Pinpoint the cell where the given text exists, returning its [X, Y] midpoint coordinate. 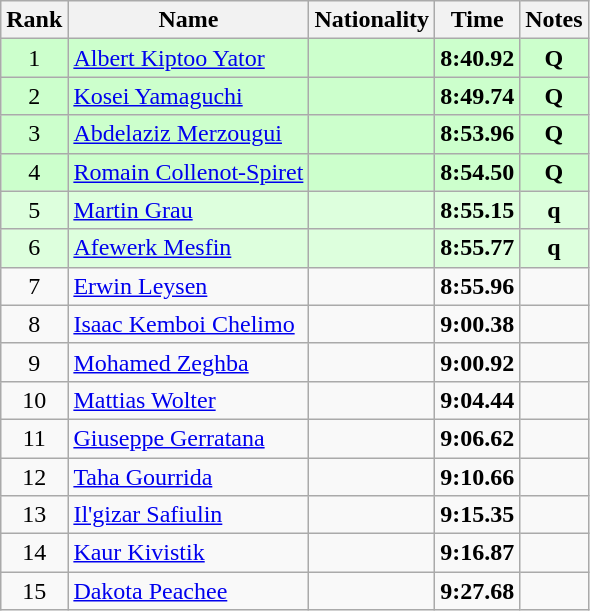
Name [188, 20]
Kaur Kivistik [188, 553]
8:55.15 [478, 210]
9:06.62 [478, 438]
12 [34, 477]
Albert Kiptoo Yator [188, 58]
Kosei Yamaguchi [188, 96]
Giuseppe Gerratana [188, 438]
8:40.92 [478, 58]
Mattias Wolter [188, 400]
Erwin Leysen [188, 286]
9:04.44 [478, 400]
10 [34, 400]
Taha Gourrida [188, 477]
Nationality [372, 20]
9:16.87 [478, 553]
9:10.66 [478, 477]
1 [34, 58]
14 [34, 553]
13 [34, 515]
Abdelaziz Merzougui [188, 134]
7 [34, 286]
Romain Collenot-Spiret [188, 172]
3 [34, 134]
9:00.92 [478, 362]
Mohamed Zeghba [188, 362]
Isaac Kemboi Chelimo [188, 324]
6 [34, 248]
9:00.38 [478, 324]
8 [34, 324]
15 [34, 591]
8:55.96 [478, 286]
5 [34, 210]
9:15.35 [478, 515]
Time [478, 20]
9:27.68 [478, 591]
8:53.96 [478, 134]
8:49.74 [478, 96]
Il'gizar Safiulin [188, 515]
Martin Grau [188, 210]
Rank [34, 20]
9 [34, 362]
2 [34, 96]
8:54.50 [478, 172]
Dakota Peachee [188, 591]
Notes [554, 20]
8:55.77 [478, 248]
11 [34, 438]
Afewerk Mesfin [188, 248]
4 [34, 172]
